Return the (X, Y) coordinate for the center point of the cell that contains the specified text.  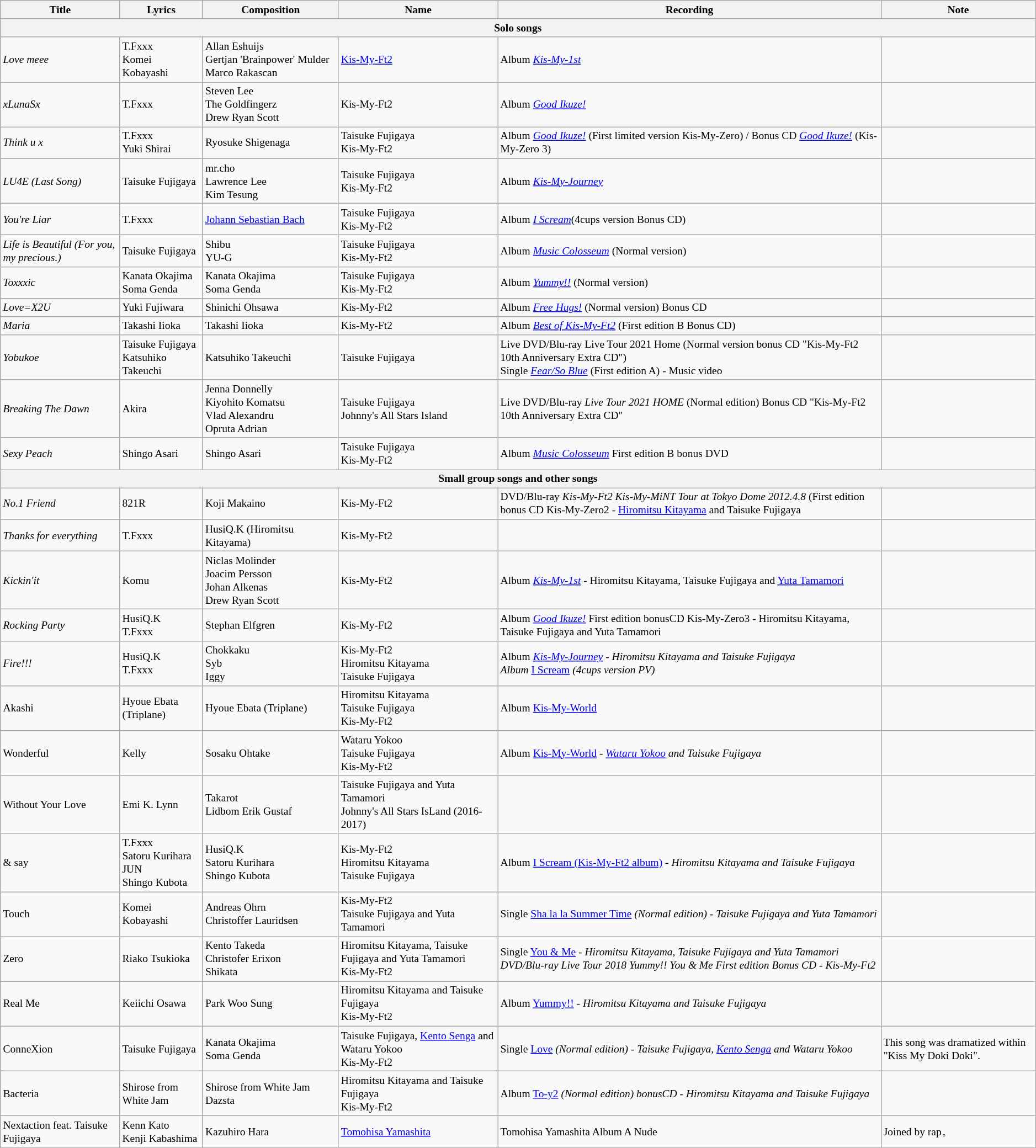
Andreas OhrnChristoffer Lauridsen (270, 914)
Shirose from White Jam (161, 1094)
Sexy Peach (60, 454)
Breaking The Dawn (60, 408)
Riako Tsukioka (161, 959)
Wonderful (60, 753)
Yobukoe (60, 358)
& say (60, 862)
Album I Scream (Kis-My-Ft2 album) - Hiromitsu Kitayama and Taisuke Fujigaya (689, 862)
Kelly (161, 753)
Keiichi Osawa (161, 1003)
Shinichi Ohsawa (270, 307)
xLunaSx (60, 105)
Small group songs and other songs (518, 479)
Allan EshuijsGertjan 'Brainpower' MulderMarco Rakascan (270, 60)
Katsuhiko Takeuchi (270, 358)
Album Kis-My-1st (689, 60)
Album Free Hugs! (Normal version) Bonus CD (689, 307)
Kazuhiro Hara (270, 1131)
Solo songs (518, 28)
Ryosuke Shigenaga (270, 142)
Recording (689, 10)
Hiromitsu Kitayama, Taisuke Fujigaya and Yuta TamamoriKis-My-Ft2 (418, 959)
Thanks for everything (60, 535)
Kis-My-Ft2Taisuke Fujigaya and Yuta Tamamori (418, 914)
Stephan Elfgren (270, 625)
Tomohisa Yamashita (418, 1131)
Taisuke Fujigaya, Kento Senga and Wataru YokooKis-My-Ft2 (418, 1049)
Album Yummy!! - Hiromitsu Kitayama and Taisuke Fujigaya (689, 1003)
Akira (161, 408)
Yuki Fujiwara (161, 307)
This song was dramatized within "Kiss My Doki Doki". (958, 1049)
Steven LeeThe GoldfingerzDrew Ryan Scott (270, 105)
Komei Kobayashi (161, 914)
Life is Beautiful (For you, my precious.) (60, 251)
Park Woo Sung (270, 1003)
Jenna DonnellyKiyohito KomatsuVlad AlexandruOpruta Adrian (270, 408)
Taisuke Fujigaya and Yuta TamamoriJohnny's All Stars IsLand (2016-2017) (418, 805)
Tomohisa Yamashita Album A Nude (689, 1131)
ShibuYU-G (270, 251)
Title (60, 10)
Without Your Love (60, 805)
TakarotLidbom Erik Gustaf (270, 805)
Kenn KatoKenji Kabashima (161, 1131)
Taisuke FujigayaKatsuhiko Takeuchi (161, 358)
No.1 Friend (60, 503)
Real Me (60, 1003)
DVD/Blu-ray Kis-My-Ft2 Kis-My-MiNT Tour at Tokyo Dome 2012.4.8 (First edition bonus CD Kis-My-Zero2 - Hiromitsu Kitayama and Taisuke Fujigaya (689, 503)
Niclas MolinderJoacim PerssonJohan AlkenasDrew Ryan Scott (270, 581)
Shirose from White JamDazsta (270, 1094)
HusiQ.K (Hiromitsu Kitayama) (270, 535)
Single Love (Normal edition) - Taisuke Fujigaya, Kento Senga and Wataru Yokoo (689, 1049)
Live DVD/Blu-ray Live Tour 2021 HOME (Normal edition) Bonus CD "Kis-My-Ft2 10th Anniversary Extra CD" (689, 408)
Think u x (60, 142)
Koji Makaino (270, 503)
Nextaction feat. Taisuke Fujigaya (60, 1131)
Toxxxic (60, 283)
Zero (60, 959)
ConneXion (60, 1049)
ChokkakuSybIggy (270, 663)
Album Yummy!! (Normal version) (689, 283)
Album Good Ikuze! (689, 105)
Album Music Colosseum First edition B bonus DVD (689, 454)
Touch (60, 914)
Album Kis-My-1st - Hiromitsu Kitayama, Taisuke Fujigaya and Yuta Tamamori (689, 581)
Album Kis-My-World - Wataru Yokoo and Taisuke Fujigaya (689, 753)
Lyrics (161, 10)
T.FxxxSatoru KuriharaJUNShingo Kubota (161, 862)
Album Good Ikuze! (First limited version Kis-My-Zero) / Bonus CD Good Ikuze! (Kis-My-Zero 3) (689, 142)
Fire!!! (60, 663)
Maria (60, 326)
Johann Sebastian Bach (270, 219)
Hiromitsu KitayamaTaisuke FujigayaKis-My-Ft2 (418, 708)
Rocking Party (60, 625)
mr.choLawrence LeeKim Tesung (270, 181)
Album Kis-My-World (689, 708)
Kento TakedaChristofer ErixonShikata (270, 959)
Sosaku Ohtake (270, 753)
Love=X2U (60, 307)
Single Sha la la Summer Time (Normal edition) - Taisuke Fujigaya and Yuta Tamamori (689, 914)
Taisuke FujigayaJohnny's All Stars Island (418, 408)
Akashi (60, 708)
Joined by rap。 (958, 1131)
T.FxxxYuki Shirai (161, 142)
LU4E (Last Song) (60, 181)
You're Liar (60, 219)
Wataru YokooTaisuke FujigayaKis-My-Ft2 (418, 753)
Bacteria (60, 1094)
Album Best of Kis-My-Ft2 (First edition B Bonus CD) (689, 326)
Love meee (60, 60)
Note (958, 10)
Album Kis-My-Journey (689, 181)
821R (161, 503)
Album I Scream(4cups version Bonus CD) (689, 219)
Album Kis-My-Journey - Hiromitsu Kitayama and Taisuke FujigayaAlbum I Scream (4cups version PV) (689, 663)
Kickin'it (60, 581)
Composition (270, 10)
HusiQ.KSatoru KuriharaShingo Kubota (270, 862)
Komu (161, 581)
Album Music Colosseum (Normal version) (689, 251)
Album Good Ikuze! First edition bonusCD Kis-My-Zero3 - Hiromitsu Kitayama, Taisuke Fujigaya and Yuta Tamamori (689, 625)
Name (418, 10)
Emi K. Lynn (161, 805)
Album To-y2 (Normal edition) bonusCD - Hiromitsu Kitayama and Taisuke Fujigaya (689, 1094)
T.FxxxKomei Kobayashi (161, 60)
